Search for the cell housing the specified text and yield its (X, Y) center coordinate. 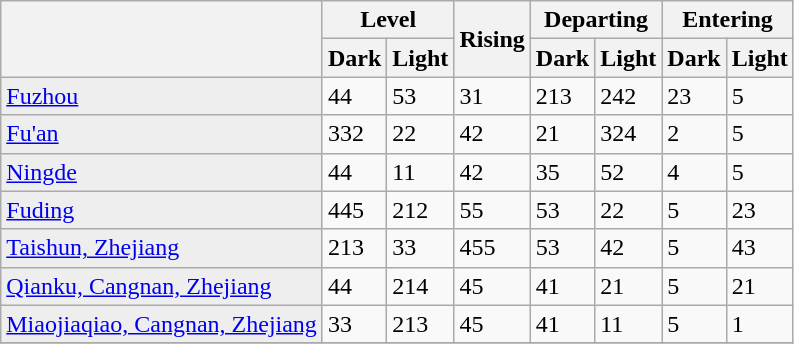
Level (388, 20)
4 (694, 172)
Fuzhou (162, 96)
55 (492, 210)
1 (760, 324)
Fu'an (162, 134)
Miaojiaqiao, Cangnan, Zhejiang (162, 324)
324 (628, 134)
214 (420, 286)
Rising (492, 39)
Departing (596, 20)
Fuding (162, 210)
52 (628, 172)
Taishun, Zhejiang (162, 248)
212 (420, 210)
43 (760, 248)
445 (354, 210)
332 (354, 134)
35 (562, 172)
242 (628, 96)
31 (492, 96)
Qianku, Cangnan, Zhejiang (162, 286)
455 (492, 248)
2 (694, 134)
Ningde (162, 172)
Entering (728, 20)
